Detect which cell encompasses the target text, then output its (X, Y) center coordinate. 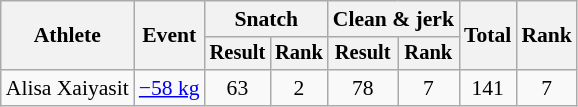
Total (488, 36)
63 (238, 88)
2 (299, 88)
78 (363, 88)
Clean & jerk (394, 19)
Event (170, 36)
141 (488, 88)
−58 kg (170, 88)
Alisa Xaiyasit (68, 88)
Snatch (266, 19)
Athlete (68, 36)
